Provide the (x, y) coordinate of the cell's center where the given text is located.  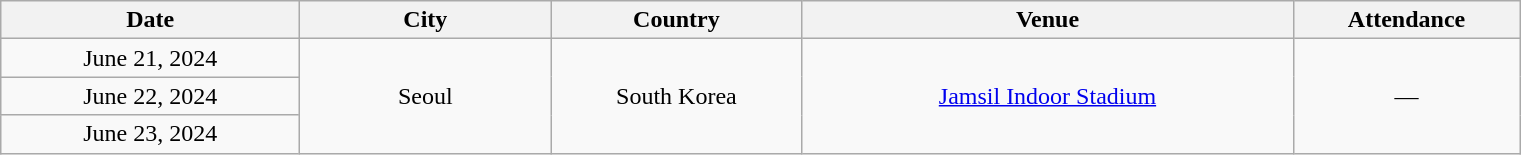
June 21, 2024 (150, 58)
Country (676, 20)
Date (150, 20)
Jamsil Indoor Stadium (1048, 96)
City (426, 20)
June 22, 2024 (150, 96)
Attendance (1406, 20)
South Korea (676, 96)
Seoul (426, 96)
June 23, 2024 (150, 134)
— (1406, 96)
Venue (1048, 20)
